From the cell containing the given text, extract its center point as (x, y) coordinate. 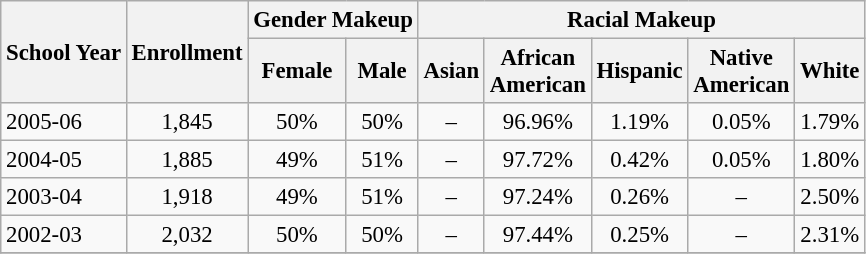
0.26% (640, 197)
2002-03 (64, 235)
1,918 (187, 197)
1.80% (830, 160)
White (830, 72)
96.96% (538, 122)
Enrollment (187, 52)
2005-06 (64, 122)
97.44% (538, 235)
2.31% (830, 235)
97.24% (538, 197)
0.42% (640, 160)
2004-05 (64, 160)
1,845 (187, 122)
97.72% (538, 160)
2003-04 (64, 197)
2.50% (830, 197)
0.25% (640, 235)
Gender Makeup (333, 20)
2,032 (187, 235)
Asian (451, 72)
1.19% (640, 122)
1.79% (830, 122)
Hispanic (640, 72)
School Year (64, 52)
African American (538, 72)
Male (382, 72)
Female (297, 72)
Racial Makeup (642, 20)
1,885 (187, 160)
Native American (742, 72)
